Extract the [X, Y] coordinate from the center of the cell holding the provided text.  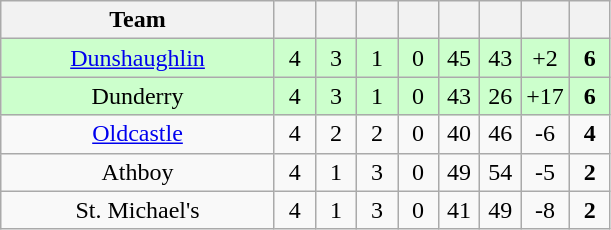
St. Michael's [138, 210]
+17 [546, 96]
Dunshaughlin [138, 58]
54 [500, 172]
46 [500, 134]
Oldcastle [138, 134]
26 [500, 96]
41 [460, 210]
Athboy [138, 172]
Dunderry [138, 96]
+2 [546, 58]
-5 [546, 172]
-8 [546, 210]
Team [138, 20]
45 [460, 58]
40 [460, 134]
-6 [546, 134]
